Extract the (X, Y) coordinate from the center of the cell holding the provided text.  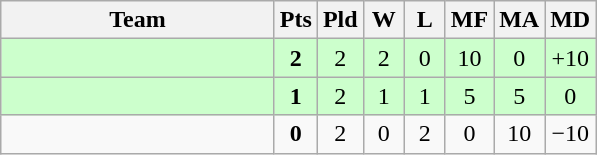
MA (520, 20)
Pld (340, 20)
Pts (296, 20)
+10 (570, 58)
W (384, 20)
MF (469, 20)
Team (138, 20)
−10 (570, 134)
MD (570, 20)
L (424, 20)
